From the cell containing the given text, extract its center point as [X, Y] coordinate. 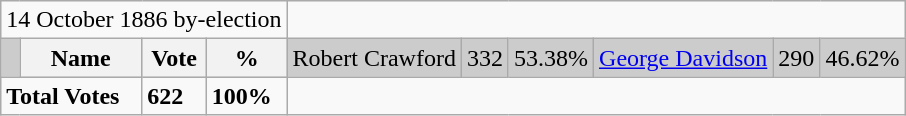
Robert Crawford [374, 58]
53.38% [550, 58]
George Davidson [684, 58]
% [246, 58]
332 [484, 58]
Total Votes [72, 96]
46.62% [862, 58]
622 [174, 96]
Vote [174, 58]
Name [81, 58]
100% [246, 96]
14 October 1886 by-election [144, 20]
290 [796, 58]
